Detect which cell encompasses the target text, then output its (x, y) center coordinate. 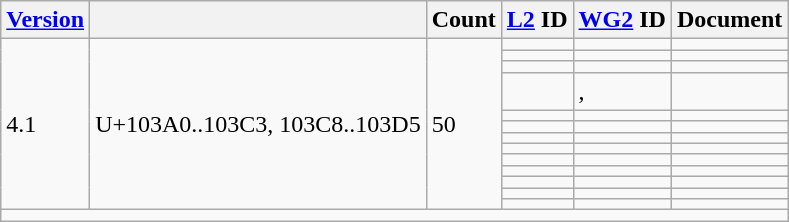
U+103A0..103C3, 103C8..103D5 (258, 124)
L2 ID (537, 20)
Version (46, 20)
4.1 (46, 124)
WG2 ID (622, 20)
Count (464, 20)
Document (729, 20)
50 (464, 124)
, (622, 91)
